Identify which cell holds the provided text, then report its [x, y] central coordinate. 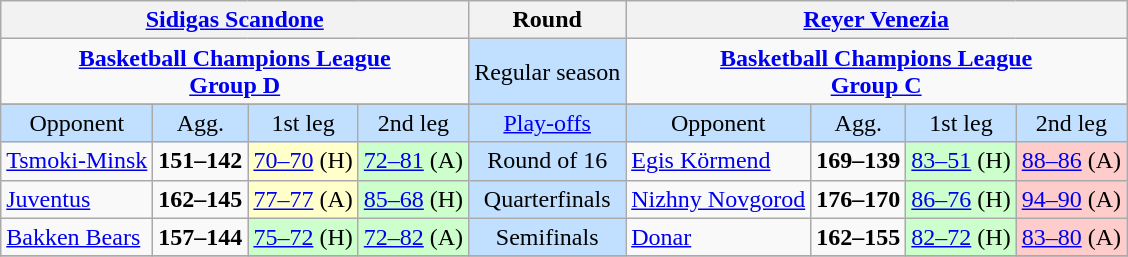
70–70 (H) [303, 161]
Tsmoki-Minsk [77, 161]
Sidigas Scandone [235, 20]
151–142 [200, 161]
Egis Körmend [718, 161]
Bakken Bears [77, 237]
176–170 [858, 199]
83–51 (H) [961, 161]
Juventus [77, 199]
Donar [718, 237]
82–72 (H) [961, 237]
Round [548, 20]
Quarterfinals [548, 199]
94–90 (A) [1071, 199]
Round of 16 [548, 161]
162–145 [200, 199]
88–86 (A) [1071, 161]
162–155 [858, 237]
Play-offs [548, 123]
Nizhny Novgorod [718, 199]
75–72 (H) [303, 237]
83–80 (A) [1071, 237]
Basketball Champions LeagueGroup D [235, 72]
86–76 (H) [961, 199]
157–144 [200, 237]
77–77 (A) [303, 199]
Basketball Champions LeagueGroup C [876, 72]
Regular season [548, 72]
Semifinals [548, 237]
169–139 [858, 161]
72–82 (A) [413, 237]
85–68 (H) [413, 199]
72–81 (A) [413, 161]
Reyer Venezia [876, 20]
